From the cell containing the given text, extract its center point as (X, Y) coordinate. 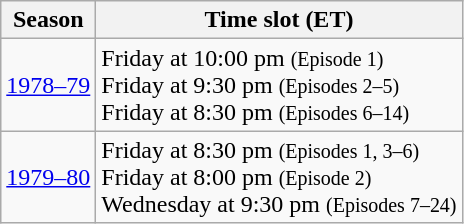
1978–79 (48, 85)
Season (48, 20)
1979–80 (48, 177)
Time slot (ET) (279, 20)
Friday at 8:30 pm (Episodes 1, 3–6)Friday at 8:00 pm (Episode 2)Wednesday at 9:30 pm (Episodes 7–24) (279, 177)
Friday at 10:00 pm (Episode 1)Friday at 9:30 pm (Episodes 2–5)Friday at 8:30 pm (Episodes 6–14) (279, 85)
